Return [x, y] of the center of cell containing provided text 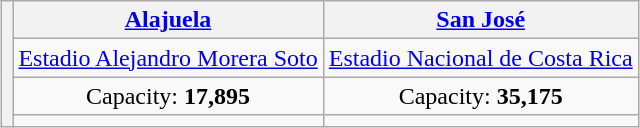
Capacity: 35,175 [480, 96]
Estadio Alejandro Morera Soto [168, 58]
San José [480, 20]
Alajuela [168, 20]
Estadio Nacional de Costa Rica [480, 58]
Capacity: 17,895 [168, 96]
